Output the [X, Y] coordinate of the center of the cell containing the given text.  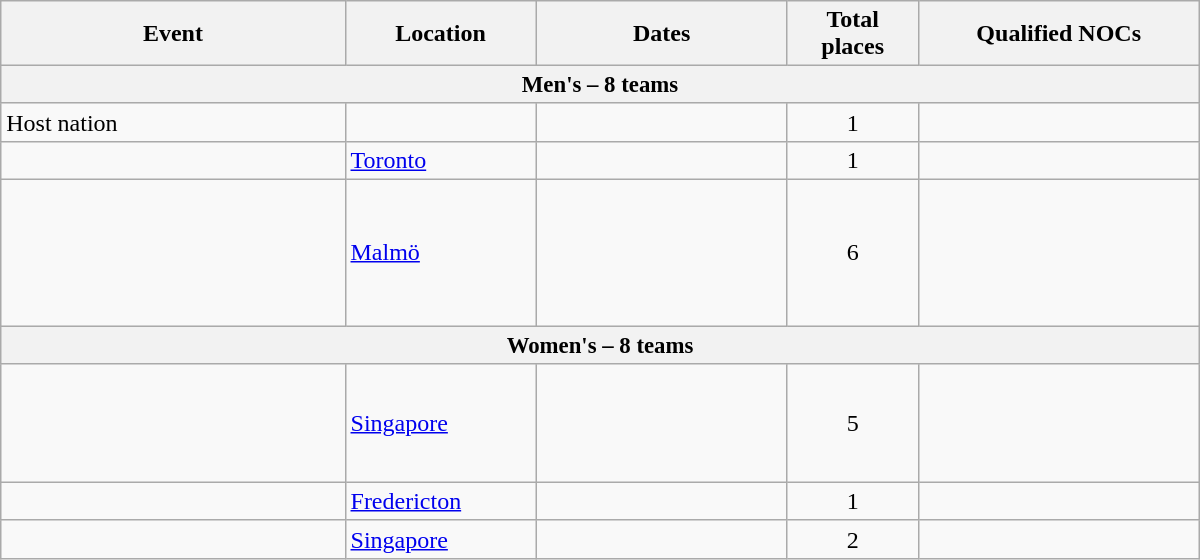
Toronto [440, 160]
Qualified NOCs [1058, 34]
Host nation [173, 122]
Malmö [440, 253]
2 [852, 539]
Event [173, 34]
Fredericton [440, 501]
6 [852, 253]
Women's – 8 teams [600, 345]
Location [440, 34]
Men's – 8 teams [600, 85]
Total places [852, 34]
Dates [662, 34]
5 [852, 422]
